Capture the cell that displays the provided text and extract its [x, y] central coordinate. 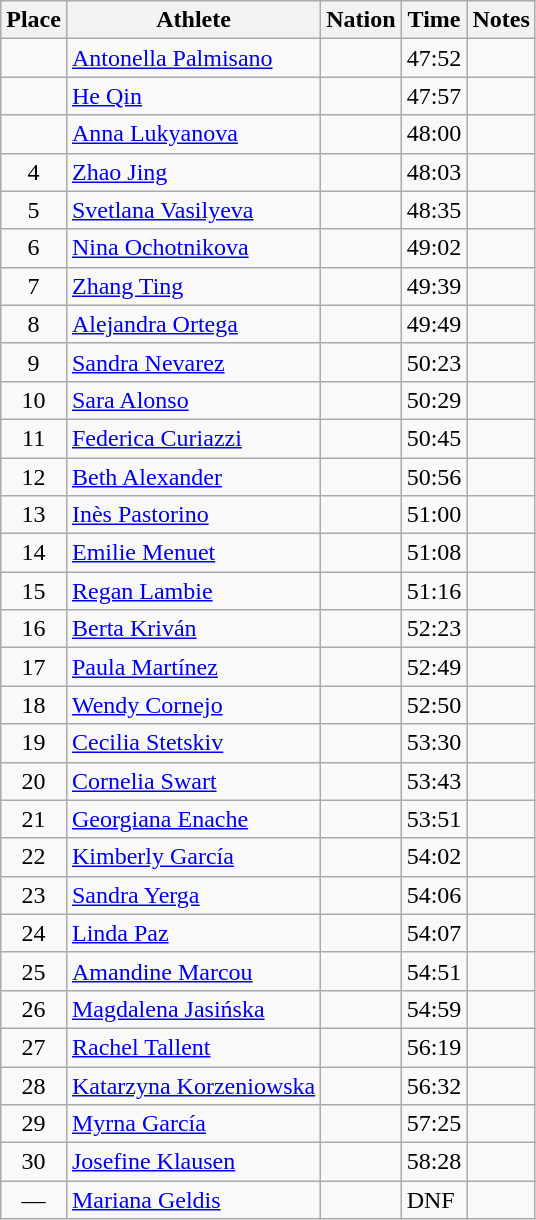
57:25 [434, 1124]
Georgiana Enache [193, 819]
53:51 [434, 819]
21 [34, 819]
22 [34, 857]
50:45 [434, 438]
54:59 [434, 1009]
Cecilia Stetskiv [193, 743]
Beth Alexander [193, 477]
30 [34, 1162]
Sara Alonso [193, 400]
49:39 [434, 286]
52:49 [434, 667]
Cornelia Swart [193, 781]
48:00 [434, 134]
28 [34, 1085]
Regan Lambie [193, 591]
Rachel Tallent [193, 1047]
Berta Kriván [193, 629]
5 [34, 210]
49:02 [434, 248]
Paula Martínez [193, 667]
Sandra Yerga [193, 895]
Wendy Cornejo [193, 705]
4 [34, 172]
47:57 [434, 96]
Myrna García [193, 1124]
10 [34, 400]
Nation [361, 20]
11 [34, 438]
56:19 [434, 1047]
6 [34, 248]
54:06 [434, 895]
15 [34, 591]
Antonella Palmisano [193, 58]
Sandra Nevarez [193, 362]
Time [434, 20]
7 [34, 286]
Alejandra Ortega [193, 324]
47:52 [434, 58]
Katarzyna Korzeniowska [193, 1085]
Linda Paz [193, 933]
Amandine Marcou [193, 971]
16 [34, 629]
8 [34, 324]
50:56 [434, 477]
13 [34, 515]
26 [34, 1009]
Anna Lukyanova [193, 134]
— [34, 1200]
50:23 [434, 362]
25 [34, 971]
20 [34, 781]
Svetlana Vasilyeva [193, 210]
Emilie Menuet [193, 553]
24 [34, 933]
Inès Pastorino [193, 515]
58:28 [434, 1162]
Josefine Klausen [193, 1162]
Kimberly García [193, 857]
51:08 [434, 553]
Zhang Ting [193, 286]
52:50 [434, 705]
51:16 [434, 591]
17 [34, 667]
54:07 [434, 933]
48:35 [434, 210]
Place [34, 20]
18 [34, 705]
53:43 [434, 781]
Mariana Geldis [193, 1200]
Nina Ochotnikova [193, 248]
52:23 [434, 629]
Federica Curiazzi [193, 438]
Magdalena Jasińska [193, 1009]
53:30 [434, 743]
12 [34, 477]
DNF [434, 1200]
Athlete [193, 20]
49:49 [434, 324]
14 [34, 553]
9 [34, 362]
27 [34, 1047]
54:02 [434, 857]
29 [34, 1124]
23 [34, 895]
54:51 [434, 971]
Notes [501, 20]
He Qin [193, 96]
Zhao Jing [193, 172]
48:03 [434, 172]
50:29 [434, 400]
56:32 [434, 1085]
51:00 [434, 515]
19 [34, 743]
